Scan for the cell matching the given text and deliver its [X, Y] coordinate at center. 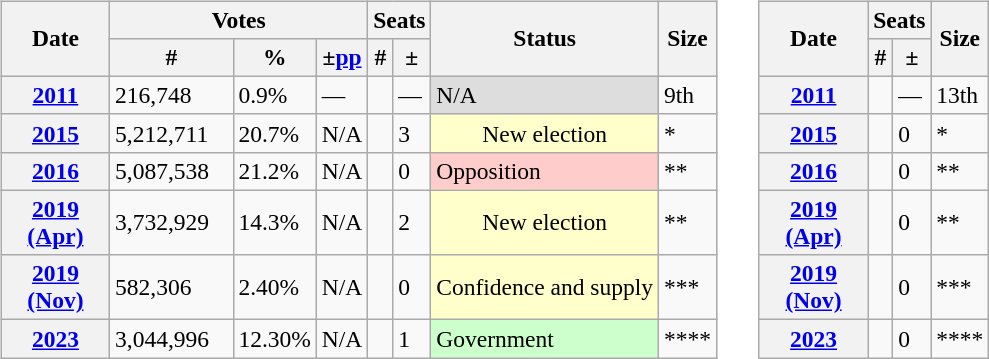
5,087,538 [172, 171]
1 [412, 339]
Status [545, 39]
5,212,711 [172, 133]
21.2% [274, 171]
Government [545, 339]
216,748 [172, 96]
3,044,996 [172, 339]
14.3% [274, 222]
Votes [239, 20]
±pp [342, 58]
2 [412, 222]
2.40% [274, 288]
Confidence and supply [545, 288]
12.30% [274, 339]
3 [412, 133]
9th [687, 96]
3,732,929 [172, 222]
Opposition [545, 171]
% [274, 58]
0.9% [274, 96]
20.7% [274, 133]
13th [960, 96]
582,306 [172, 288]
